Pinpoint the cell where the given text exists, returning its [X, Y] midpoint coordinate. 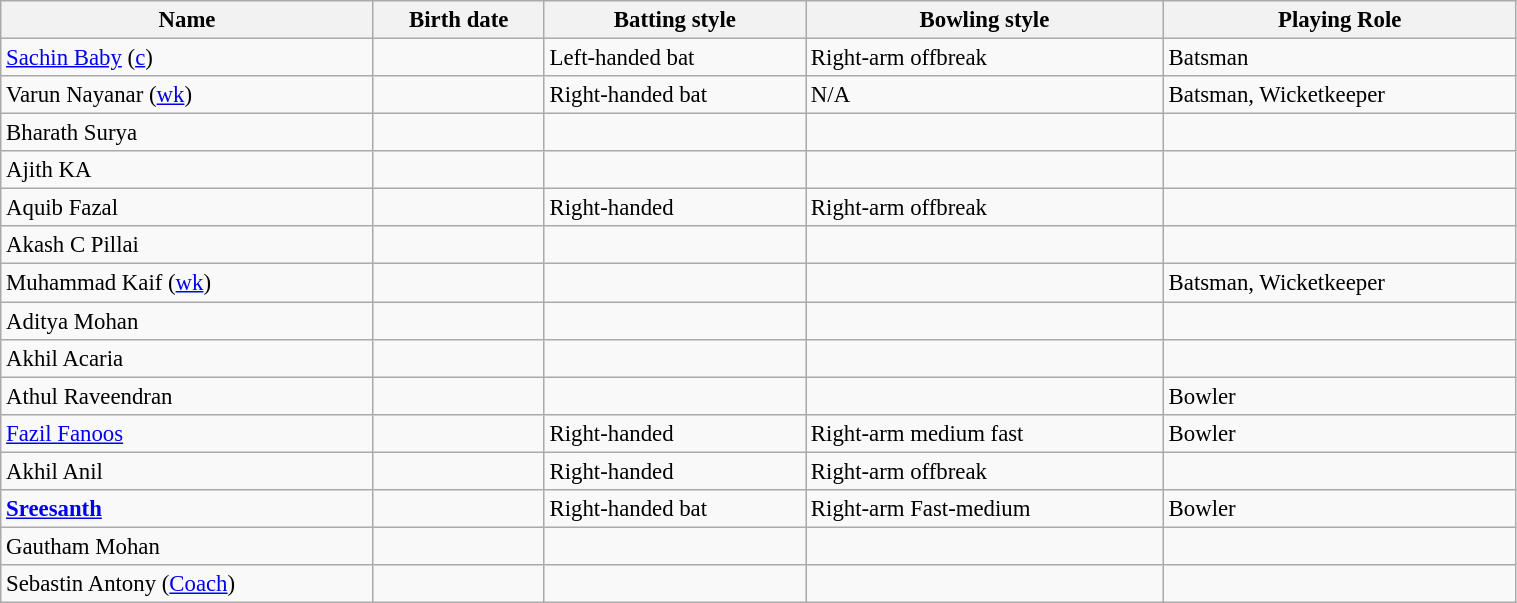
N/A [985, 95]
Varun Nayanar (wk) [188, 95]
Bowling style [985, 20]
Right-arm Fast-medium [985, 509]
Batsman [1340, 58]
Akhil Acaria [188, 358]
Akash C Pillai [188, 245]
Aditya Mohan [188, 321]
Playing Role [1340, 20]
Birth date [458, 20]
Batting style [674, 20]
Ajith KA [188, 170]
Fazil Fanoos [188, 433]
Sreesanth [188, 509]
Sebastin Antony (Coach) [188, 584]
Athul Raveendran [188, 396]
Sachin Baby (c) [188, 58]
Muhammad Kaif (wk) [188, 283]
Left-handed bat [674, 58]
Right-arm medium fast [985, 433]
Name [188, 20]
Akhil Anil [188, 471]
Aquib Fazal [188, 208]
Gautham Mohan [188, 546]
Bharath Surya [188, 133]
